Provide the [x, y] coordinate of the cell's center where the given text is located.  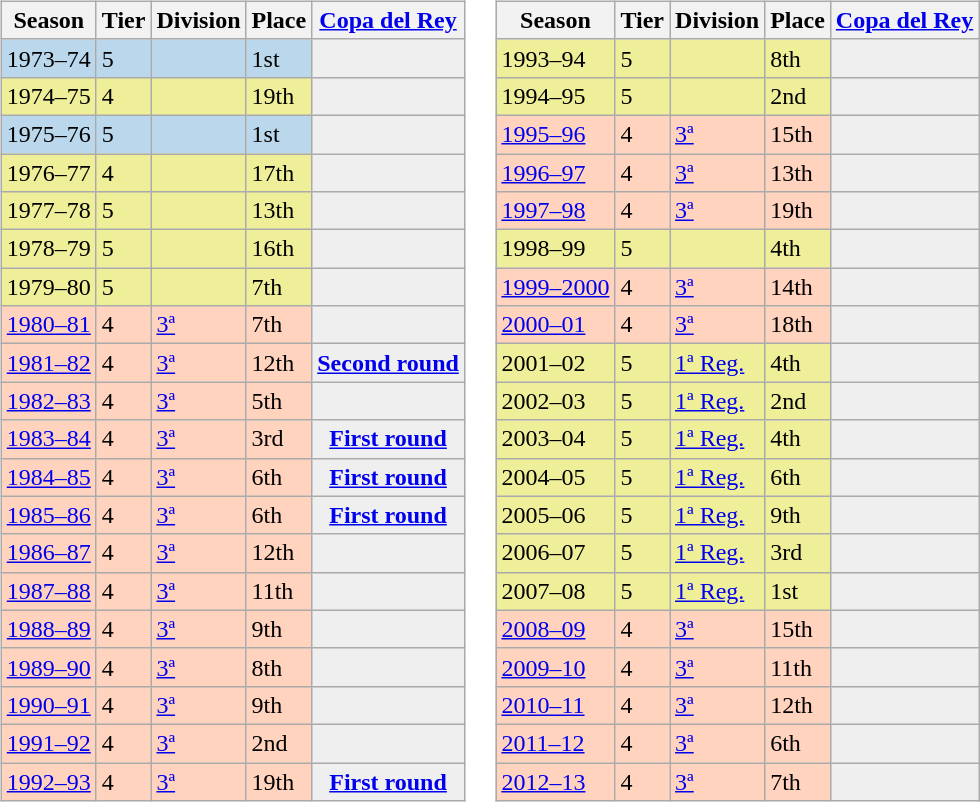
17th [279, 173]
1985–86 [48, 515]
1994–95 [556, 96]
1993–94 [556, 58]
1998–99 [556, 249]
1996–97 [556, 173]
1995–96 [556, 134]
2012–13 [556, 781]
1978–79 [48, 249]
16th [279, 249]
14th [798, 287]
2009–10 [556, 667]
2005–06 [556, 515]
2010–11 [556, 705]
1986–87 [48, 553]
1975–76 [48, 134]
2001–02 [556, 363]
2011–12 [556, 743]
2000–01 [556, 325]
1984–85 [48, 477]
1973–74 [48, 58]
1991–92 [48, 743]
1977–78 [48, 211]
1976–77 [48, 173]
1974–75 [48, 96]
1983–84 [48, 439]
18th [798, 325]
2007–08 [556, 591]
2002–03 [556, 401]
Second round [388, 363]
5th [279, 401]
1989–90 [48, 667]
1979–80 [48, 287]
1990–91 [48, 705]
1980–81 [48, 325]
1982–83 [48, 401]
2004–05 [556, 477]
1992–93 [48, 781]
2008–09 [556, 629]
1999–2000 [556, 287]
2006–07 [556, 553]
1988–89 [48, 629]
1987–88 [48, 591]
1981–82 [48, 363]
2003–04 [556, 439]
1997–98 [556, 211]
